Extract the (x, y) coordinate from the center of the cell holding the provided text.  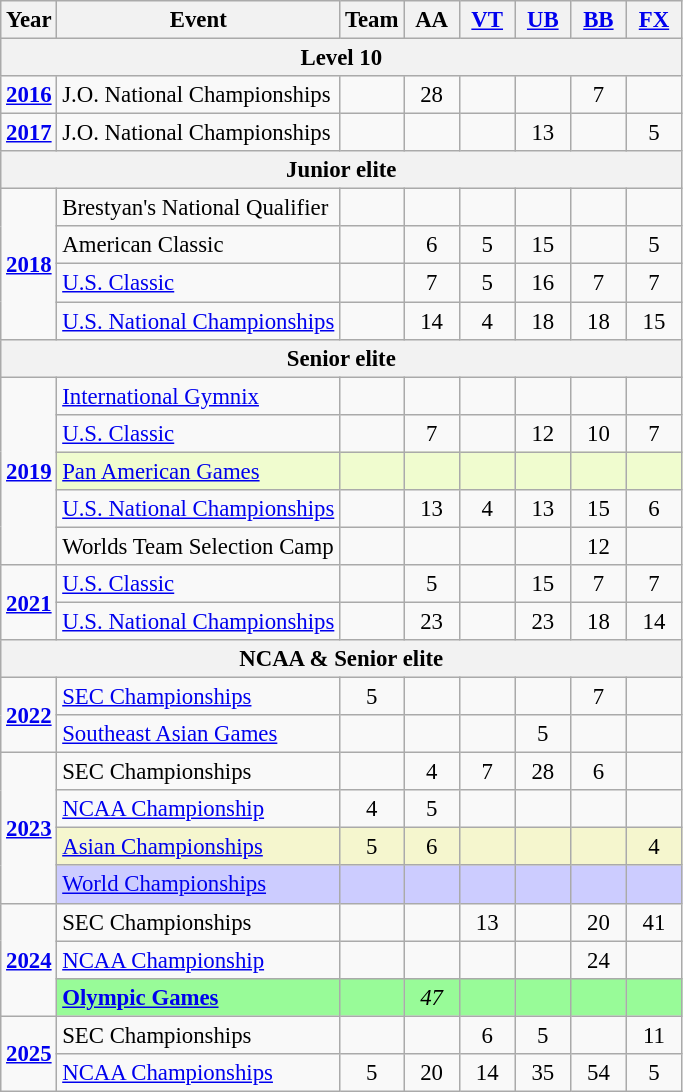
2024 (29, 960)
Worlds Team Selection Camp (198, 546)
Year (29, 20)
2021 (29, 602)
54 (599, 1073)
24 (599, 960)
Level 10 (342, 58)
2022 (29, 716)
2018 (29, 264)
Southeast Asian Games (198, 734)
2025 (29, 1054)
Junior elite (342, 170)
UB (543, 20)
2019 (29, 471)
Event (198, 20)
11 (654, 1035)
Asian Championships (198, 847)
International Gymnix (198, 396)
NCAA Championships (198, 1073)
Pan American Games (198, 471)
2023 (29, 828)
2017 (29, 133)
FX (654, 20)
VT (487, 20)
16 (543, 283)
NCAA & Senior elite (342, 659)
Senior elite (342, 358)
47 (432, 997)
41 (654, 922)
35 (543, 1073)
2016 (29, 95)
AA (432, 20)
World Championships (198, 885)
Olympic Games (198, 997)
10 (599, 433)
Team (372, 20)
American Classic (198, 245)
BB (599, 20)
Brestyan's National Qualifier (198, 208)
